Find where the given text appears and provide that cell's center as (x, y) coordinate. 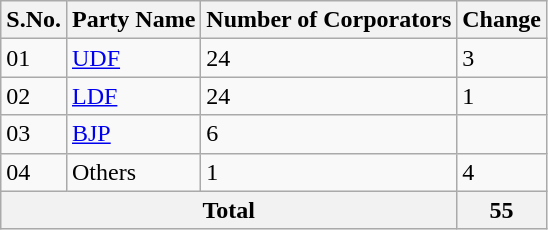
Party Name (133, 20)
S.No. (34, 20)
BJP (133, 134)
04 (34, 172)
Total (229, 210)
6 (329, 134)
Change (502, 20)
01 (34, 58)
3 (502, 58)
4 (502, 172)
Others (133, 172)
02 (34, 96)
UDF (133, 58)
Number of Corporators (329, 20)
LDF (133, 96)
55 (502, 210)
03 (34, 134)
